Locate the cell with the specified text and output its (x, y) center coordinate. 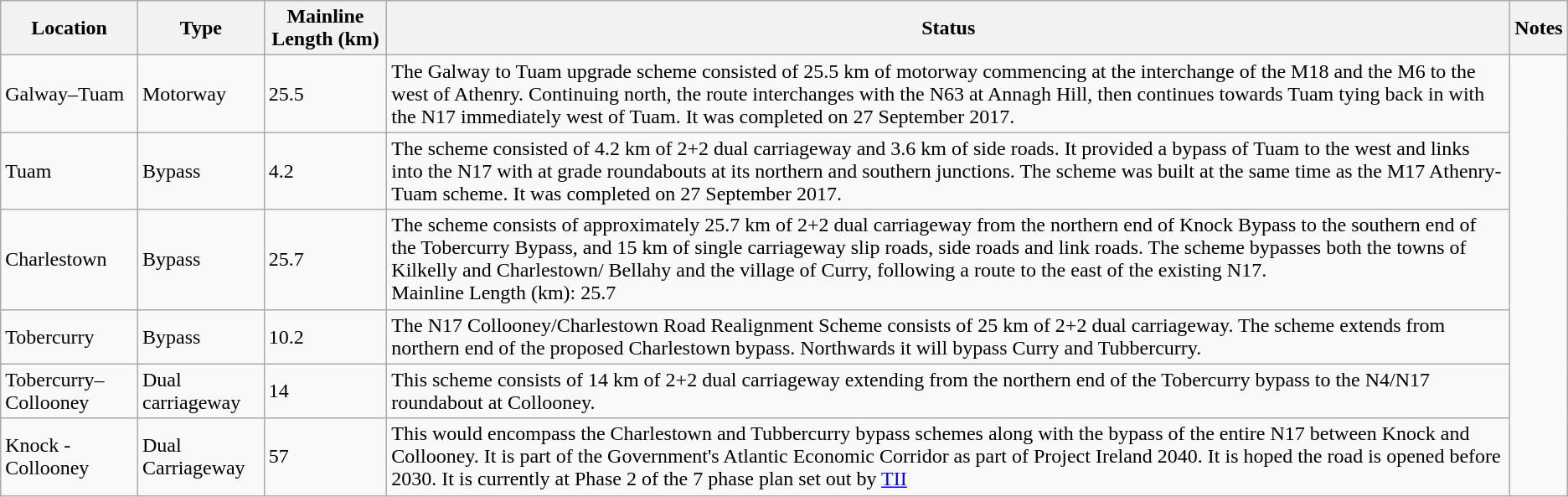
10.2 (325, 337)
Dual carriageway (201, 391)
Motorway (201, 94)
Dual Carriageway (201, 457)
Status (948, 28)
Notes (1539, 28)
Tuam (70, 171)
Tobercurry–Collooney (70, 391)
Type (201, 28)
Charlestown (70, 260)
Tobercurry (70, 337)
4.2 (325, 171)
25.5 (325, 94)
57 (325, 457)
This scheme consists of 14 km of 2+2 dual carriageway extending from the northern end of the Tobercurry bypass to the N4/N17 roundabout at Collooney. (948, 391)
Mainline Length (km) (325, 28)
Knock - Collooney (70, 457)
14 (325, 391)
Location (70, 28)
Galway–Tuam (70, 94)
25.7 (325, 260)
